For the text-containing cell, return its midpoint in (x, y) coordinate format. 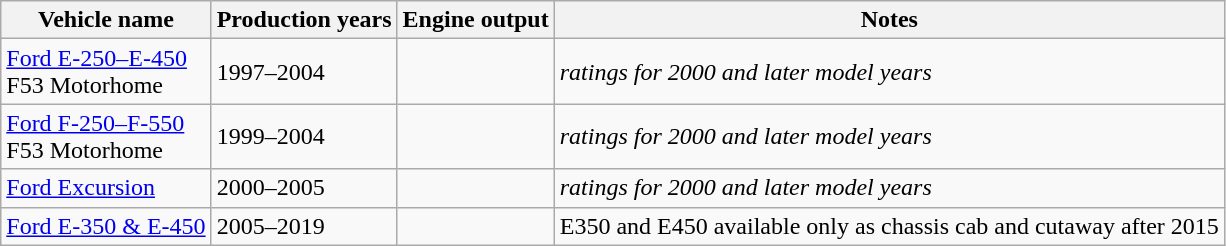
Vehicle name (106, 20)
Notes (889, 20)
E350 and E450 available only as chassis cab and cutaway after 2015 (889, 226)
Ford E-250–E-450F53 Motorhome (106, 72)
Ford Excursion (106, 188)
1997–2004 (304, 72)
2005–2019 (304, 226)
Ford F-250–F-550 F53 Motorhome (106, 136)
Production years (304, 20)
Ford E-350 & E-450 (106, 226)
2000–2005 (304, 188)
1999–2004 (304, 136)
Engine output (476, 20)
